Determine the (X, Y) coordinate at the center of the cell enclosing the given text.  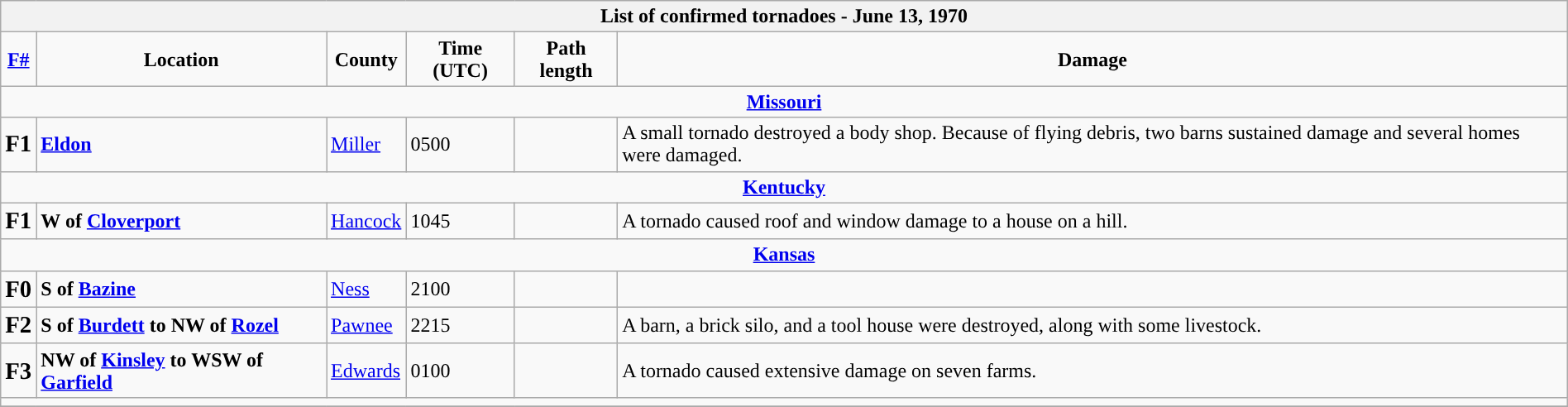
County (366, 60)
Pawnee (366, 325)
2215 (460, 325)
S of Bazine (182, 289)
Eldon (182, 144)
Missouri (784, 102)
Kansas (784, 255)
W of Cloverport (182, 221)
0500 (460, 144)
F2 (18, 325)
Path length (566, 60)
F0 (18, 289)
Time (UTC) (460, 60)
A tornado caused roof and window damage to a house on a hill. (1093, 221)
Location (182, 60)
A small tornado destroyed a body shop. Because of flying debris, two barns sustained damage and several homes were damaged. (1093, 144)
1045 (460, 221)
S of Burdett to NW of Rozel (182, 325)
2100 (460, 289)
Damage (1093, 60)
A tornado caused extensive damage on seven farms. (1093, 371)
F3 (18, 371)
Edwards (366, 371)
F# (18, 60)
NW of Kinsley to WSW of Garfield (182, 371)
Kentucky (784, 187)
0100 (460, 371)
Ness (366, 289)
Miller (366, 144)
List of confirmed tornadoes - June 13, 1970 (784, 17)
A barn, a brick silo, and a tool house were destroyed, along with some livestock. (1093, 325)
Hancock (366, 221)
